Find where the given text appears and provide that cell's center as (X, Y) coordinate. 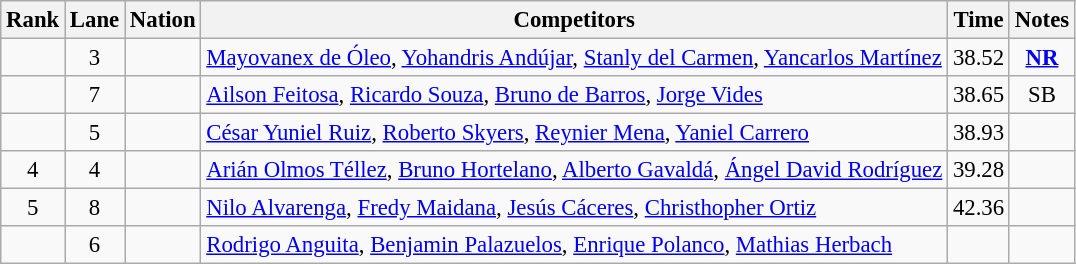
Nilo Alvarenga, Fredy Maidana, Jesús Cáceres, Christhopher Ortiz (574, 208)
Arián Olmos Téllez, Bruno Hortelano, Alberto Gavaldá, Ángel David Rodríguez (574, 170)
38.52 (979, 58)
8 (95, 208)
Notes (1042, 20)
Lane (95, 20)
Competitors (574, 20)
Rodrigo Anguita, Benjamin Palazuelos, Enrique Polanco, Mathias Herbach (574, 245)
Mayovanex de Óleo, Yohandris Andújar, Stanly del Carmen, Yancarlos Martínez (574, 58)
Nation (163, 20)
Time (979, 20)
Rank (33, 20)
3 (95, 58)
42.36 (979, 208)
Ailson Feitosa, Ricardo Souza, Bruno de Barros, Jorge Vides (574, 95)
6 (95, 245)
César Yuniel Ruiz, Roberto Skyers, Reynier Mena, Yaniel Carrero (574, 133)
7 (95, 95)
NR (1042, 58)
38.93 (979, 133)
39.28 (979, 170)
SB (1042, 95)
38.65 (979, 95)
